Provide the [X, Y] coordinate of the cell's center where the given text is located.  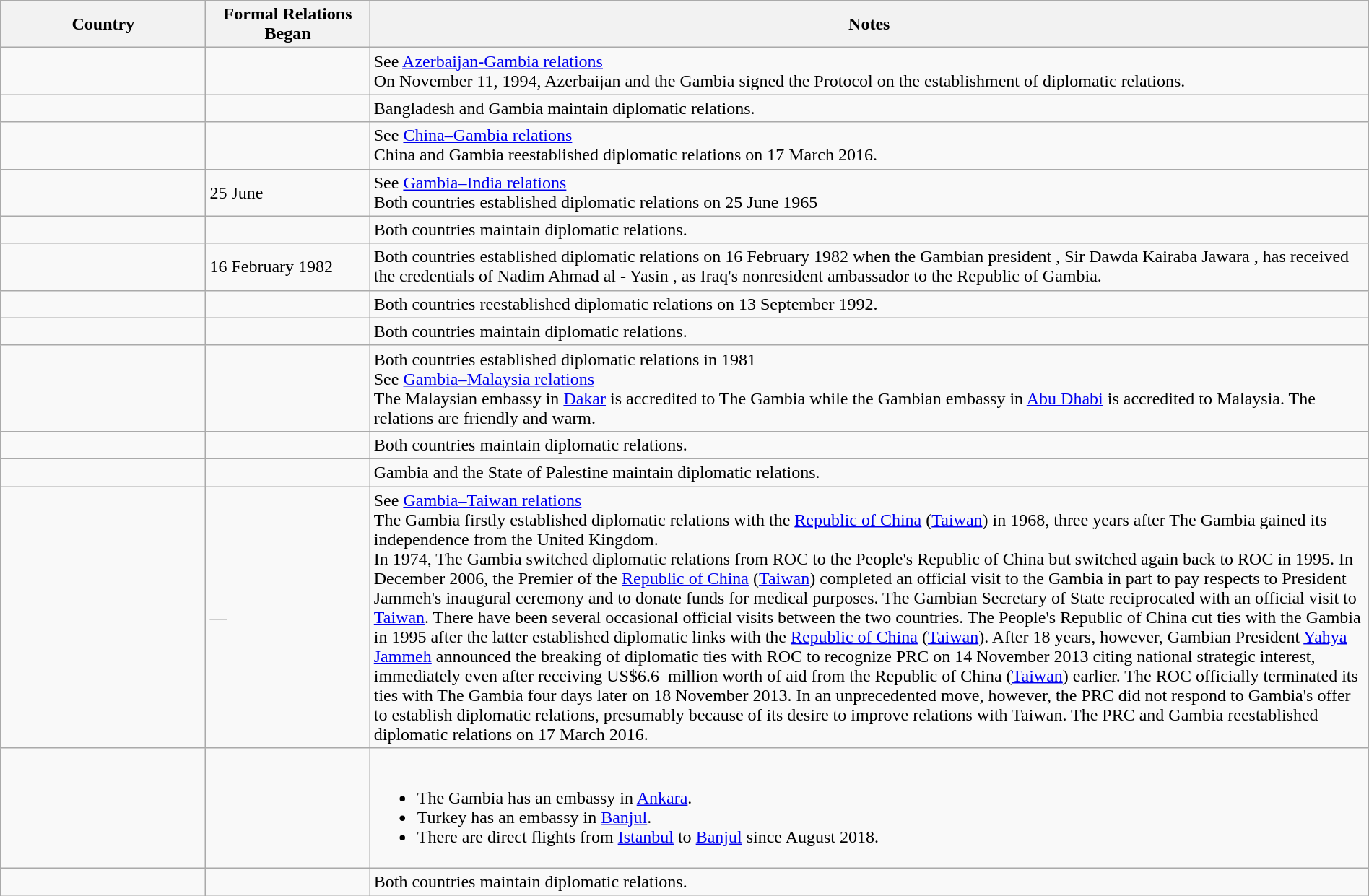
— [287, 617]
See Azerbaijan-Gambia relationsOn November 11, 1994, Azerbaijan and the Gambia signed the Protocol on the establishment of diplomatic relations. [869, 71]
Notes [869, 25]
25 June [287, 192]
The Gambia has an embassy in Ankara.Turkey has an embassy in Banjul.There are direct flights from Istanbul to Banjul since August 2018. [869, 809]
See China–Gambia relationsChina and Gambia reestablished diplomatic relations on 17 March 2016. [869, 146]
16 February 1982 [287, 267]
Gambia and the State of Palestine maintain diplomatic relations. [869, 472]
See Gambia–India relationsBoth countries established diplomatic relations on 25 June 1965 [869, 192]
Country [103, 25]
Bangladesh and Gambia maintain diplomatic relations. [869, 108]
Both countries reestablished diplomatic relations on 13 September 1992. [869, 304]
Formal Relations Began [287, 25]
